Locate the cell with the specified text and output its [x, y] center coordinate. 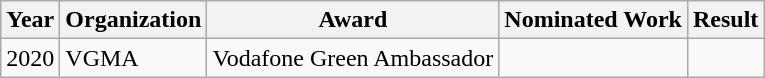
Organization [134, 20]
VGMA [134, 58]
Year [30, 20]
Nominated Work [594, 20]
2020 [30, 58]
Award [353, 20]
Result [725, 20]
Vodafone Green Ambassador [353, 58]
